Detect which cell encompasses the target text, then output its (X, Y) center coordinate. 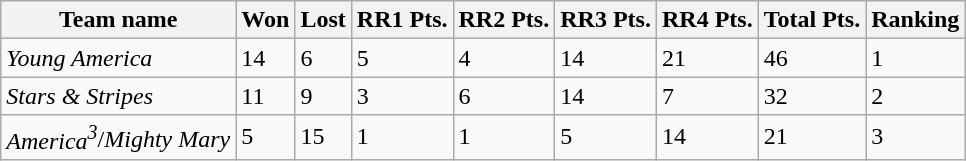
RR1 Pts. (402, 20)
Young America (118, 58)
America3/Mighty Mary (118, 138)
15 (323, 138)
2 (916, 96)
Won (266, 20)
Team name (118, 20)
RR3 Pts. (606, 20)
RR2 Pts. (504, 20)
7 (707, 96)
Ranking (916, 20)
Total Pts. (812, 20)
11 (266, 96)
RR4 Pts. (707, 20)
Stars & Stripes (118, 96)
9 (323, 96)
4 (504, 58)
Lost (323, 20)
46 (812, 58)
32 (812, 96)
